Detect which cell encompasses the target text, then output its (x, y) center coordinate. 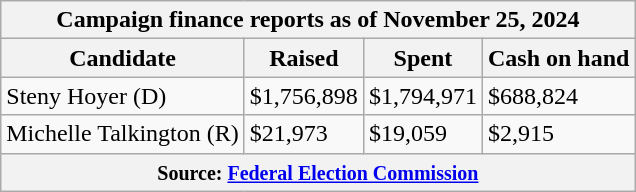
$21,973 (304, 134)
$19,059 (422, 134)
Candidate (123, 58)
Cash on hand (558, 58)
Campaign finance reports as of November 25, 2024 (318, 20)
Steny Hoyer (D) (123, 96)
$2,915 (558, 134)
$688,824 (558, 96)
Spent (422, 58)
Raised (304, 58)
$1,794,971 (422, 96)
Michelle Talkington (R) (123, 134)
$1,756,898 (304, 96)
Source: Federal Election Commission (318, 172)
